Return the (X, Y) coordinate for the center point of the cell that contains the specified text.  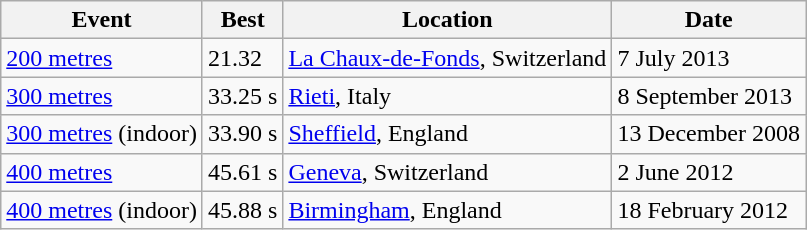
200 metres (102, 58)
45.88 s (242, 210)
Event (102, 20)
33.90 s (242, 134)
Sheffield, England (448, 134)
Geneva, Switzerland (448, 172)
45.61 s (242, 172)
Birmingham, England (448, 210)
Location (448, 20)
Date (709, 20)
300 metres (indoor) (102, 134)
21.32 (242, 58)
33.25 s (242, 96)
7 July 2013 (709, 58)
Best (242, 20)
400 metres (indoor) (102, 210)
Rieti, Italy (448, 96)
2 June 2012 (709, 172)
8 September 2013 (709, 96)
400 metres (102, 172)
300 metres (102, 96)
La Chaux-de-Fonds, Switzerland (448, 58)
13 December 2008 (709, 134)
18 February 2012 (709, 210)
